For the text-containing cell, return its midpoint in (X, Y) coordinate format. 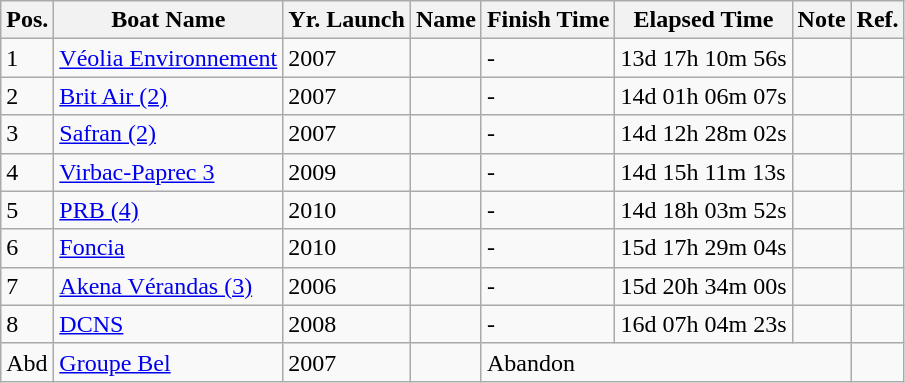
1 (28, 58)
6 (28, 248)
Abd (28, 362)
Akena Vérandas (3) (168, 286)
8 (28, 324)
4 (28, 172)
Virbac-Paprec 3 (168, 172)
Elapsed Time (704, 20)
Abandon (666, 362)
2 (28, 96)
14d 18h 03m 52s (704, 210)
Foncia (168, 248)
15d 20h 34m 00s (704, 286)
14d 15h 11m 13s (704, 172)
Finish Time (548, 20)
PRB (4) (168, 210)
2008 (347, 324)
14d 12h 28m 02s (704, 134)
16d 07h 04m 23s (704, 324)
Brit Air (2) (168, 96)
3 (28, 134)
Boat Name (168, 20)
2006 (347, 286)
15d 17h 29m 04s (704, 248)
Ref. (878, 20)
Yr. Launch (347, 20)
Name (446, 20)
Safran (2) (168, 134)
DCNS (168, 324)
Note (822, 20)
13d 17h 10m 56s (704, 58)
14d 01h 06m 07s (704, 96)
Véolia Environnement (168, 58)
Pos. (28, 20)
5 (28, 210)
2009 (347, 172)
Groupe Bel (168, 362)
7 (28, 286)
